Extract the [X, Y] coordinate from the center of the cell holding the provided text.  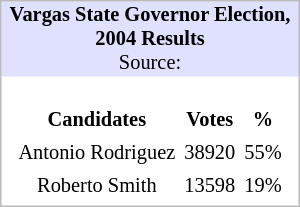
% [263, 120]
Candidates [97, 120]
Votes [210, 120]
Antonio Rodriguez [97, 152]
Vargas State Governor Election, 2004 ResultsSource: [150, 39]
38920 [210, 152]
19% [263, 186]
55% [263, 152]
Roberto Smith [97, 186]
13598 [210, 186]
Candidates Votes % Antonio Rodriguez 38920 55% Roberto Smith 13598 19% [150, 141]
